Capture the cell that displays the provided text and extract its [X, Y] central coordinate. 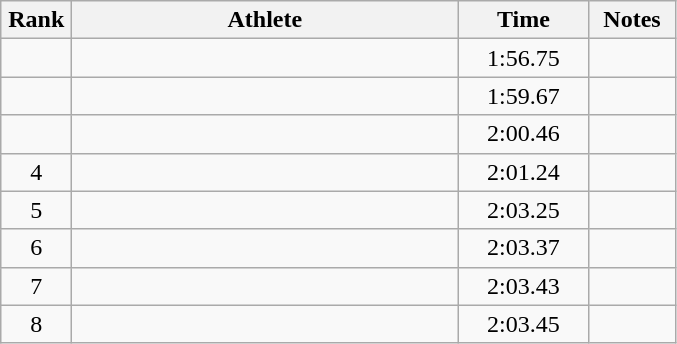
6 [36, 248]
5 [36, 210]
1:59.67 [524, 96]
2:03.25 [524, 210]
Notes [632, 20]
1:56.75 [524, 58]
2:03.37 [524, 248]
Time [524, 20]
4 [36, 172]
Athlete [265, 20]
2:03.45 [524, 324]
2:01.24 [524, 172]
2:03.43 [524, 286]
7 [36, 286]
8 [36, 324]
Rank [36, 20]
2:00.46 [524, 134]
